Output the [x, y] coordinate of the center of the cell containing the given text.  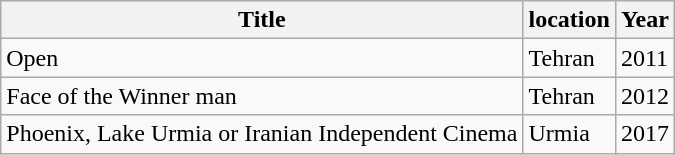
location [569, 20]
2012 [644, 96]
Open [262, 58]
Phoenix, Lake Urmia or Iranian Independent Cinema [262, 134]
Face of the Winner man [262, 96]
Urmia [569, 134]
Year [644, 20]
2017 [644, 134]
Title [262, 20]
2011 [644, 58]
